Scan for the cell matching the given text and deliver its [x, y] coordinate at center. 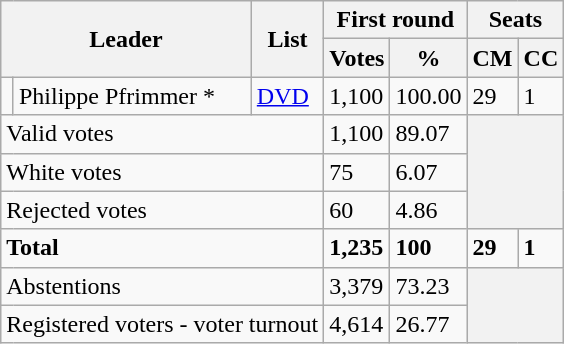
CM [492, 58]
DVD [287, 96]
100 [428, 248]
First round [396, 20]
Seats [516, 20]
3,379 [357, 286]
Votes [357, 58]
Valid votes [162, 134]
White votes [162, 172]
Total [162, 248]
73.23 [428, 286]
Registered voters - voter turnout [162, 324]
List [287, 39]
1,235 [357, 248]
60 [357, 210]
Philippe Pfrimmer * [132, 96]
100.00 [428, 96]
Abstentions [162, 286]
Rejected votes [162, 210]
CC [541, 58]
89.07 [428, 134]
75 [357, 172]
6.07 [428, 172]
4,614 [357, 324]
26.77 [428, 324]
Leader [126, 39]
% [428, 58]
4.86 [428, 210]
